Pinpoint the cell where the given text exists, returning its (x, y) midpoint coordinate. 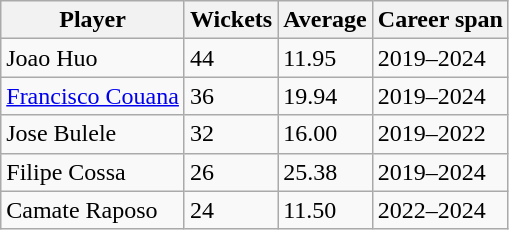
Francisco Couana (93, 96)
Career span (440, 20)
11.50 (326, 210)
19.94 (326, 96)
Filipe Cossa (93, 172)
2019–2022 (440, 134)
26 (230, 172)
Joao Huo (93, 58)
32 (230, 134)
24 (230, 210)
2022–2024 (440, 210)
25.38 (326, 172)
36 (230, 96)
Wickets (230, 20)
11.95 (326, 58)
Average (326, 20)
Jose Bulele (93, 134)
16.00 (326, 134)
Camate Raposo (93, 210)
Player (93, 20)
44 (230, 58)
